Return (X, Y) of the center of cell containing provided text 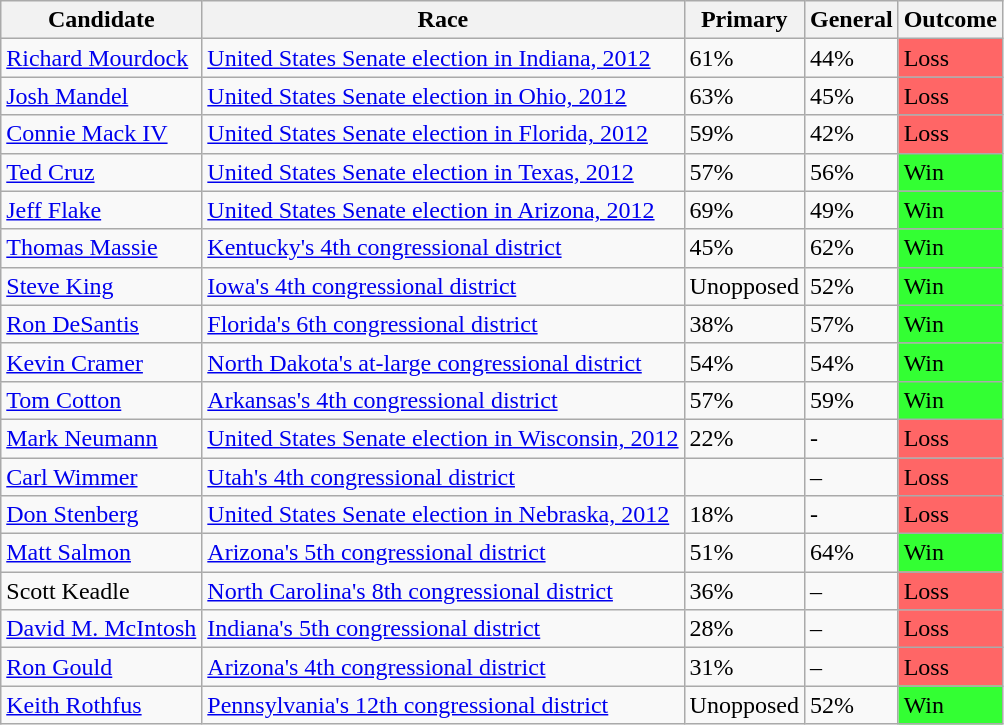
North Carolina's 8th congressional district (443, 591)
United States Senate election in Florida, 2012 (443, 134)
38% (744, 324)
Scott Keadle (102, 591)
Ron Gould (102, 667)
United States Senate election in Wisconsin, 2012 (443, 438)
Connie Mack IV (102, 134)
Thomas Massie (102, 248)
51% (744, 553)
Iowa's 4th congressional district (443, 286)
Steve King (102, 286)
Arizona's 5th congressional district (443, 553)
Keith Rothfus (102, 705)
Florida's 6th congressional district (443, 324)
United States Senate election in Nebraska, 2012 (443, 515)
Race (443, 20)
Don Stenberg (102, 515)
Ted Cruz (102, 172)
Mark Neumann (102, 438)
Josh Mandel (102, 96)
North Dakota's at-large congressional district (443, 362)
Outcome (950, 20)
United States Senate election in Indiana, 2012 (443, 58)
Pennsylvania's 12th congressional district (443, 705)
Arizona's 4th congressional district (443, 667)
31% (744, 667)
United States Senate election in Arizona, 2012 (443, 210)
28% (744, 629)
Carl Wimmer (102, 477)
United States Senate election in Ohio, 2012 (443, 96)
69% (744, 210)
Tom Cotton (102, 400)
44% (851, 58)
22% (744, 438)
56% (851, 172)
David M. McIntosh (102, 629)
Utah's 4th congressional district (443, 477)
Indiana's 5th congressional district (443, 629)
Ron DeSantis (102, 324)
Kevin Cramer (102, 362)
Richard Mourdock (102, 58)
General (851, 20)
62% (851, 248)
63% (744, 96)
Candidate (102, 20)
36% (744, 591)
Arkansas's 4th congressional district (443, 400)
42% (851, 134)
Matt Salmon (102, 553)
49% (851, 210)
United States Senate election in Texas, 2012 (443, 172)
64% (851, 553)
Primary (744, 20)
Kentucky's 4th congressional district (443, 248)
18% (744, 515)
61% (744, 58)
Jeff Flake (102, 210)
